Locate the cell with the specified text and output its [X, Y] center coordinate. 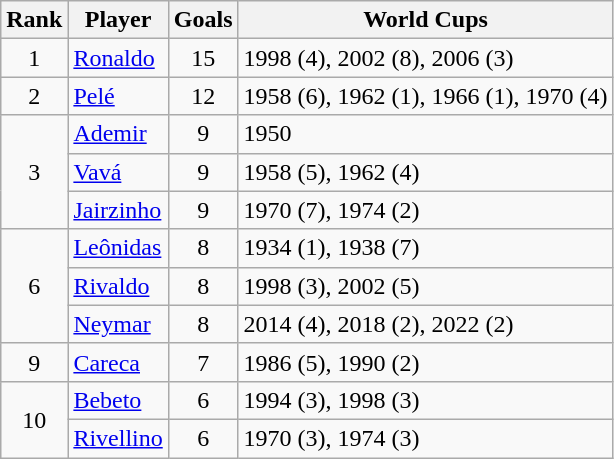
Pelé [118, 96]
1958 (5), 1962 (4) [426, 172]
Careca [118, 362]
Rivellino [118, 438]
2014 (4), 2018 (2), 2022 (2) [426, 324]
1 [34, 58]
Bebeto [118, 400]
1986 (5), 1990 (2) [426, 362]
Vavá [118, 172]
10 [34, 419]
1994 (3), 1998 (3) [426, 400]
1958 (6), 1962 (1), 1966 (1), 1970 (4) [426, 96]
Rank [34, 20]
15 [203, 58]
Neymar [118, 324]
Ronaldo [118, 58]
Ademir [118, 134]
World Cups [426, 20]
3 [34, 172]
Jairzinho [118, 210]
1934 (1), 1938 (7) [426, 248]
Rivaldo [118, 286]
1970 (3), 1974 (3) [426, 438]
1998 (3), 2002 (5) [426, 286]
Goals [203, 20]
7 [203, 362]
1970 (7), 1974 (2) [426, 210]
1950 [426, 134]
12 [203, 96]
2 [34, 96]
1998 (4), 2002 (8), 2006 (3) [426, 58]
Player [118, 20]
Leônidas [118, 248]
